Find where the given text appears and provide that cell's center as (X, Y) coordinate. 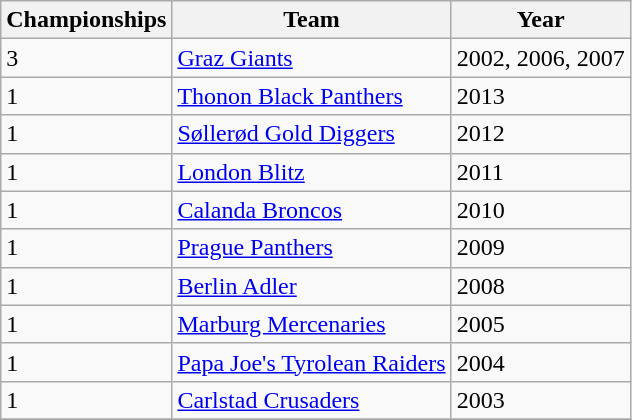
2010 (540, 210)
Berlin Adler (312, 286)
Championships (86, 20)
2005 (540, 324)
Thonon Black Panthers (312, 96)
2002, 2006, 2007 (540, 58)
Calanda Broncos (312, 210)
3 (86, 58)
Graz Giants (312, 58)
Team (312, 20)
Prague Panthers (312, 248)
London Blitz (312, 172)
Carlstad Crusaders (312, 400)
Søllerød Gold Diggers (312, 134)
2013 (540, 96)
2011 (540, 172)
2008 (540, 286)
2012 (540, 134)
Papa Joe's Tyrolean Raiders (312, 362)
Marburg Mercenaries (312, 324)
Year (540, 20)
2009 (540, 248)
2003 (540, 400)
2004 (540, 362)
